Scan for the cell matching the given text and deliver its [X, Y] coordinate at center. 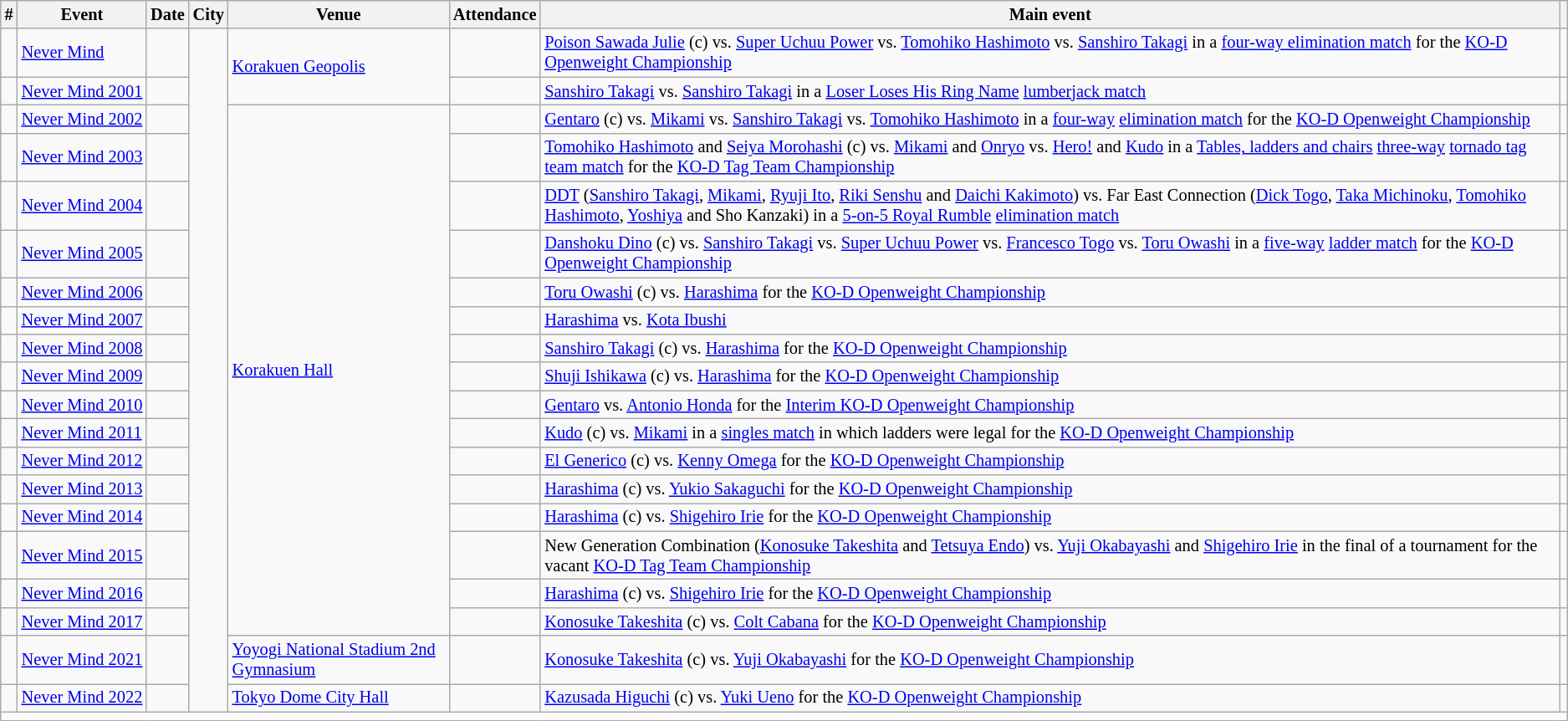
Venue [339, 14]
Never Mind 2001 [82, 91]
Korakuen Geopolis [339, 67]
Konosuke Takeshita (c) vs. Colt Cabana for the KO-D Openweight Championship [1050, 621]
Never Mind 2002 [82, 119]
Gentaro (c) vs. Mikami vs. Sanshiro Takagi vs. Tomohiko Hashimoto in a four-way elimination match for the KO-D Openweight Championship [1050, 119]
Never Mind 2017 [82, 621]
Harashima vs. Kota Ibushi [1050, 320]
Never Mind 2005 [82, 253]
Harashima (c) vs. Yukio Sakaguchi for the KO-D Openweight Championship [1050, 489]
Kazusada Higuchi (c) vs. Yuki Ueno for the KO-D Openweight Championship [1050, 698]
Konosuke Takeshita (c) vs. Yuji Okabayashi for the KO-D Openweight Championship [1050, 660]
Never Mind 2009 [82, 376]
Date [167, 14]
Never Mind [82, 53]
Korakuen Hall [339, 370]
Shuji Ishikawa (c) vs. Harashima for the KO-D Openweight Championship [1050, 376]
Gentaro vs. Antonio Honda for the Interim KO-D Openweight Championship [1050, 405]
Never Mind 2008 [82, 348]
Never Mind 2012 [82, 461]
Never Mind 2006 [82, 292]
Never Mind 2007 [82, 320]
Never Mind 2010 [82, 405]
Yoyogi National Stadium 2nd Gymnasium [339, 660]
Sanshiro Takagi vs. Sanshiro Takagi in a Loser Loses His Ring Name lumberjack match [1050, 91]
Sanshiro Takagi (c) vs. Harashima for the KO-D Openweight Championship [1050, 348]
Never Mind 2022 [82, 698]
Never Mind 2021 [82, 660]
Never Mind 2013 [82, 489]
El Generico (c) vs. Kenny Omega for the KO-D Openweight Championship [1050, 461]
Never Mind 2015 [82, 555]
Main event [1050, 14]
Kudo (c) vs. Mikami in a singles match in which ladders were legal for the KO-D Openweight Championship [1050, 432]
Never Mind 2011 [82, 432]
Event [82, 14]
Never Mind 2003 [82, 157]
Tokyo Dome City Hall [339, 698]
Never Mind 2014 [82, 517]
Never Mind 2004 [82, 206]
# [9, 14]
Attendance [495, 14]
Never Mind 2016 [82, 593]
City [209, 14]
Toru Owashi (c) vs. Harashima for the KO-D Openweight Championship [1050, 292]
